Scan for the cell matching the given text and deliver its (x, y) coordinate at center. 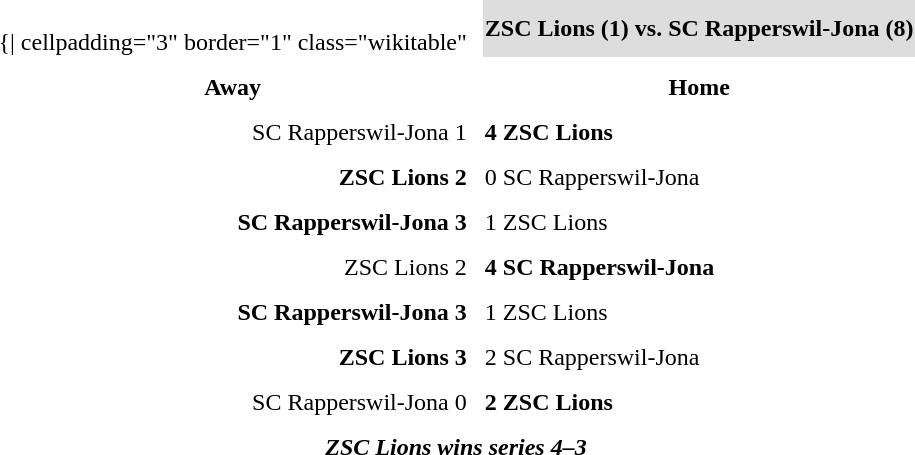
ZSC Lions (1) vs. SC Rapperswil-Jona (8) (699, 28)
2 SC Rapperswil-Jona (699, 357)
Home (699, 87)
4 SC Rapperswil-Jona (699, 267)
4 ZSC Lions (699, 132)
0 SC Rapperswil-Jona (699, 177)
2 ZSC Lions (699, 402)
